Extract the (X, Y) coordinate from the center of the cell holding the provided text.  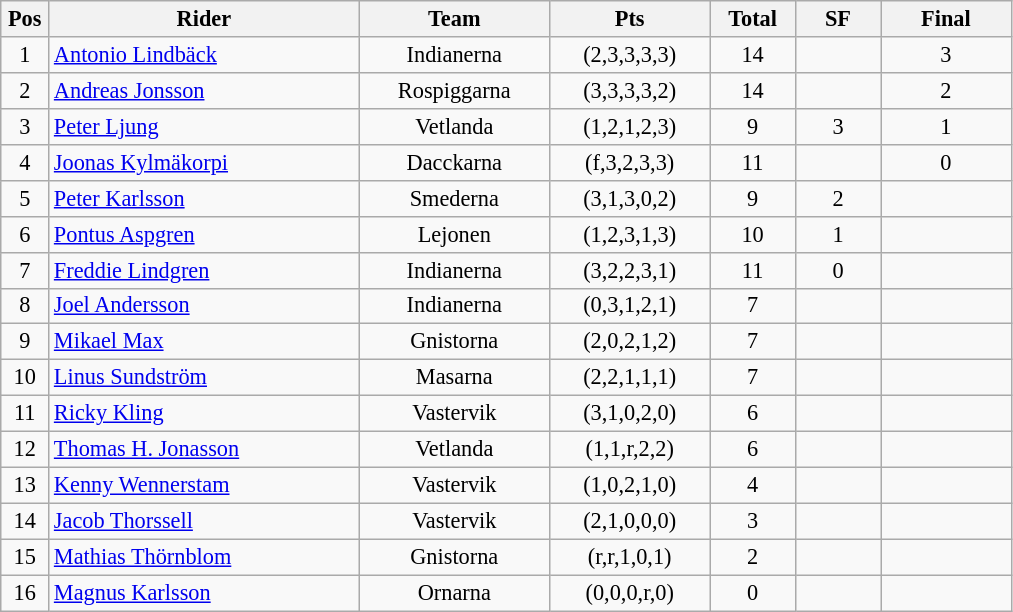
Peter Karlsson (204, 198)
Joonas Kylmäkorpi (204, 162)
Rospiggarna (454, 90)
Dacckarna (454, 162)
Ornarna (454, 593)
Peter Ljung (204, 126)
Antonio Lindbäck (204, 55)
Mikael Max (204, 342)
(3,2,2,3,1) (629, 270)
13 (25, 485)
Pts (629, 19)
Final (946, 19)
Ricky Kling (204, 414)
(0,0,0,r,0) (629, 593)
Pos (25, 19)
(3,1,3,0,2) (629, 198)
(2,3,3,3,3) (629, 55)
Total (752, 19)
Andreas Jonsson (204, 90)
Magnus Karlsson (204, 593)
Linus Sundström (204, 378)
Jacob Thorssell (204, 521)
Lejonen (454, 234)
(2,0,2,1,2) (629, 342)
Rider (204, 19)
Freddie Lindgren (204, 270)
(0,3,1,2,1) (629, 306)
12 (25, 450)
Smederna (454, 198)
(3,1,0,2,0) (629, 414)
(f,3,2,3,3) (629, 162)
(r,r,1,0,1) (629, 557)
(1,2,3,1,3) (629, 234)
SF (838, 19)
Mathias Thörnblom (204, 557)
Masarna (454, 378)
(2,2,1,1,1) (629, 378)
5 (25, 198)
(3,3,3,3,2) (629, 90)
Joel Andersson (204, 306)
(1,1,r,2,2) (629, 450)
Pontus Aspgren (204, 234)
(1,2,1,2,3) (629, 126)
Kenny Wennerstam (204, 485)
8 (25, 306)
(2,1,0,0,0) (629, 521)
Thomas H. Jonasson (204, 450)
16 (25, 593)
15 (25, 557)
Team (454, 19)
(1,0,2,1,0) (629, 485)
